Capture the cell that displays the provided text and extract its (X, Y) central coordinate. 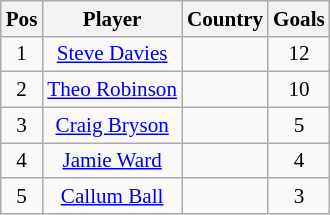
Pos (22, 18)
Country (225, 18)
Theo Robinson (112, 90)
2 (22, 90)
12 (299, 54)
Player (112, 18)
Craig Bryson (112, 124)
Goals (299, 18)
10 (299, 90)
1 (22, 54)
Steve Davies (112, 54)
Jamie Ward (112, 160)
Callum Ball (112, 196)
